Locate the cell with the specified text and output its (x, y) center coordinate. 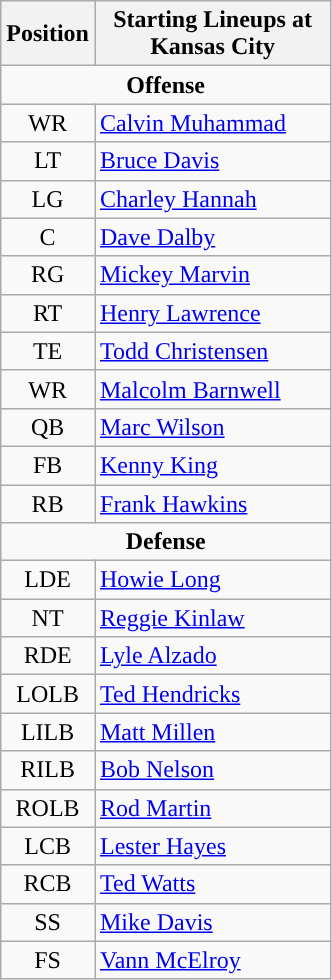
Position (48, 34)
Mike Davis (212, 922)
LT (48, 161)
QB (48, 427)
Lyle Alzado (212, 656)
TE (48, 351)
Dave Dalby (212, 237)
Vann McElroy (212, 960)
RB (48, 503)
FS (48, 960)
Offense (166, 85)
Ted Watts (212, 884)
RDE (48, 656)
Todd Christensen (212, 351)
Calvin Muhammad (212, 123)
Charley Hannah (212, 199)
Starting Lineups at Kansas City (212, 34)
FB (48, 465)
Marc Wilson (212, 427)
Frank Hawkins (212, 503)
Matt Millen (212, 732)
RCB (48, 884)
RT (48, 313)
Kenny King (212, 465)
Henry Lawrence (212, 313)
Ted Hendricks (212, 694)
Mickey Marvin (212, 275)
Defense (166, 542)
SS (48, 922)
RG (48, 275)
LDE (48, 580)
ROLB (48, 808)
LOLB (48, 694)
NT (48, 618)
LILB (48, 732)
Rod Martin (212, 808)
Malcolm Barnwell (212, 389)
Lester Hayes (212, 846)
Howie Long (212, 580)
LG (48, 199)
Bruce Davis (212, 161)
Reggie Kinlaw (212, 618)
RILB (48, 770)
LCB (48, 846)
Bob Nelson (212, 770)
C (48, 237)
